Identify which cell holds the provided text, then report its [x, y] central coordinate. 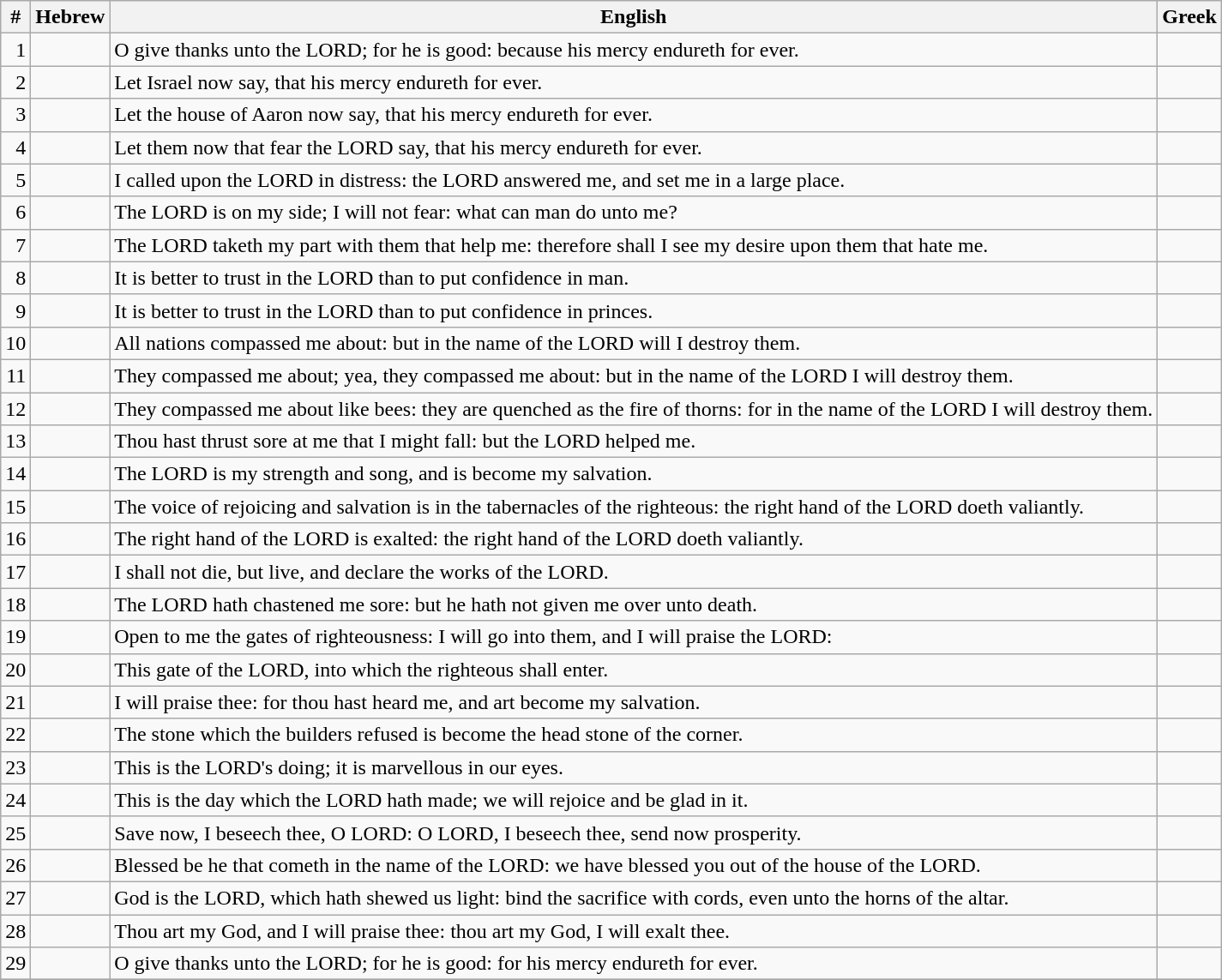
I shall not die, but live, and declare the works of the LORD. [634, 572]
I will praise thee: for thou hast heard me, and art become my salvation. [634, 702]
2 [15, 82]
24 [15, 800]
All nations compassed me about: but in the name of the LORD will I destroy them. [634, 343]
5 [15, 180]
7 [15, 245]
25 [15, 833]
Thou hast thrust sore at me that I might fall: but the LORD helped me. [634, 442]
The LORD hath chastened me sore: but he hath not given me over unto death. [634, 604]
22 [15, 735]
Let Israel now say, that his mercy endureth for ever. [634, 82]
19 [15, 637]
16 [15, 539]
18 [15, 604]
They compassed me about; yea, they compassed me about: but in the name of the LORD I will destroy them. [634, 376]
O give thanks unto the LORD; for he is good: because his mercy endureth for ever. [634, 50]
Open to me the gates of righteousness: I will go into them, and I will praise the LORD: [634, 637]
English [634, 17]
It is better to trust in the LORD than to put confidence in princes. [634, 310]
They compassed me about like bees: they are quenched as the fire of thorns: for in the name of the LORD I will destroy them. [634, 409]
The LORD taketh my part with them that help me: therefore shall I see my desire upon them that hate me. [634, 245]
3 [15, 115]
4 [15, 147]
27 [15, 898]
The voice of rejoicing and salvation is in the tabernacles of the righteous: the right hand of the LORD doeth valiantly. [634, 507]
It is better to trust in the LORD than to put confidence in man. [634, 278]
This is the LORD's doing; it is marvellous in our eyes. [634, 767]
The stone which the builders refused is become the head stone of the corner. [634, 735]
21 [15, 702]
Greek [1190, 17]
Let the house of Aaron now say, that his mercy endureth for ever. [634, 115]
20 [15, 670]
8 [15, 278]
11 [15, 376]
29 [15, 964]
I called upon the LORD in distress: the LORD answered me, and set me in a large place. [634, 180]
26 [15, 865]
God is the LORD, which hath shewed us light: bind the sacrifice with cords, even unto the horns of the altar. [634, 898]
The LORD is my strength and song, and is become my salvation. [634, 474]
The LORD is on my side; I will not fear: what can man do unto me? [634, 213]
Thou art my God, and I will praise thee: thou art my God, I will exalt thee. [634, 930]
O give thanks unto the LORD; for he is good: for his mercy endureth for ever. [634, 964]
Save now, I beseech thee, O LORD: O LORD, I beseech thee, send now prosperity. [634, 833]
This gate of the LORD, into which the righteous shall enter. [634, 670]
23 [15, 767]
28 [15, 930]
17 [15, 572]
Let them now that fear the LORD say, that his mercy endureth for ever. [634, 147]
Blessed be he that cometh in the name of the LORD: we have blessed you out of the house of the LORD. [634, 865]
15 [15, 507]
Hebrew [70, 17]
This is the day which the LORD hath made; we will rejoice and be glad in it. [634, 800]
1 [15, 50]
13 [15, 442]
10 [15, 343]
14 [15, 474]
The right hand of the LORD is exalted: the right hand of the LORD doeth valiantly. [634, 539]
# [15, 17]
6 [15, 213]
9 [15, 310]
12 [15, 409]
